Search for the cell housing the specified text and yield its (X, Y) center coordinate. 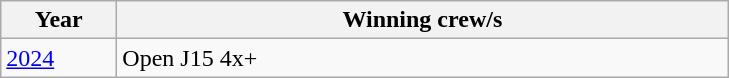
Winning crew/s (422, 20)
Year (59, 20)
Open J15 4x+ (422, 58)
2024 (59, 58)
